Pinpoint the cell where the given text exists, returning its [x, y] midpoint coordinate. 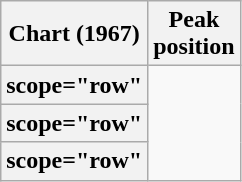
Chart (1967) [74, 34]
Peakposition [194, 34]
